Pinpoint the cell where the given text exists, returning its (X, Y) midpoint coordinate. 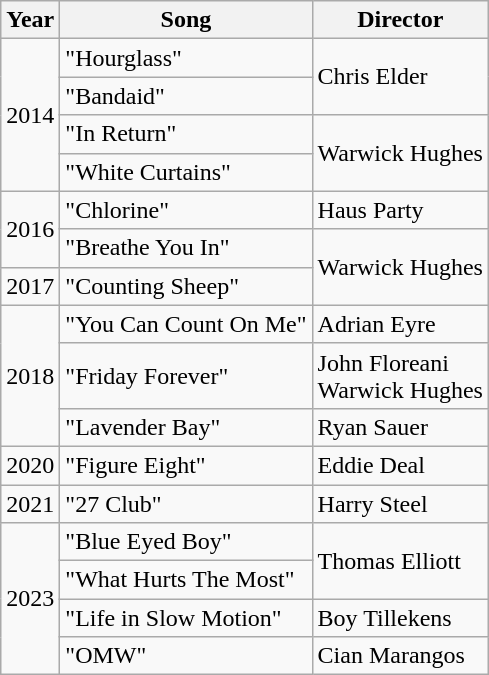
"Breathe You In" (186, 248)
2023 (30, 599)
2018 (30, 376)
"Counting Sheep" (186, 286)
"Blue Eyed Boy" (186, 542)
2016 (30, 229)
"Bandaid" (186, 96)
"Figure Eight" (186, 465)
"Lavender Bay" (186, 427)
Cian Marangos (400, 656)
Year (30, 20)
2017 (30, 286)
"27 Club" (186, 503)
Boy Tillekens (400, 618)
Director (400, 20)
"Friday Forever" (186, 376)
Eddie Deal (400, 465)
2021 (30, 503)
Song (186, 20)
Ryan Sauer (400, 427)
"In Return" (186, 134)
Adrian Eyre (400, 324)
Thomas Elliott (400, 561)
"Chlorine" (186, 210)
"What Hurts The Most" (186, 580)
"Hourglass" (186, 58)
2020 (30, 465)
"Life in Slow Motion" (186, 618)
"White Curtains" (186, 172)
Chris Elder (400, 77)
Haus Party (400, 210)
John FloreaniWarwick Hughes (400, 376)
"You Can Count On Me" (186, 324)
Harry Steel (400, 503)
2014 (30, 115)
"OMW" (186, 656)
